Locate the cell with the specified text and output its (X, Y) center coordinate. 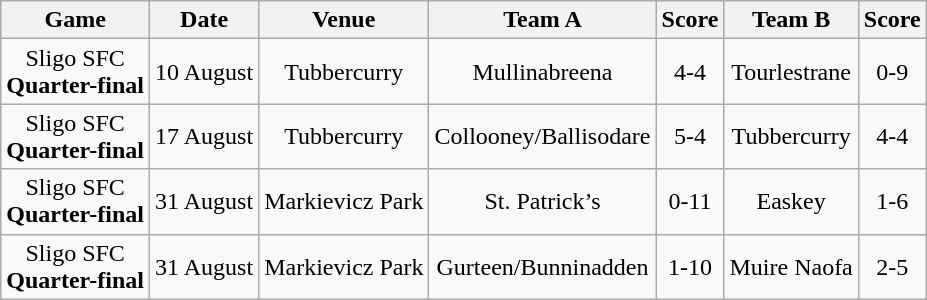
Venue (344, 20)
St. Patrick’s (542, 202)
0-9 (892, 72)
5-4 (690, 136)
17 August (204, 136)
Date (204, 20)
Team B (791, 20)
Collooney/Ballisodare (542, 136)
Gurteen/Bunninadden (542, 266)
Game (76, 20)
Muire Naofa (791, 266)
Mullinabreena (542, 72)
1-10 (690, 266)
1-6 (892, 202)
0-11 (690, 202)
Easkey (791, 202)
Tourlestrane (791, 72)
Team A (542, 20)
10 August (204, 72)
2-5 (892, 266)
